Provide the (X, Y) coordinate of the cell's center where the given text is located.  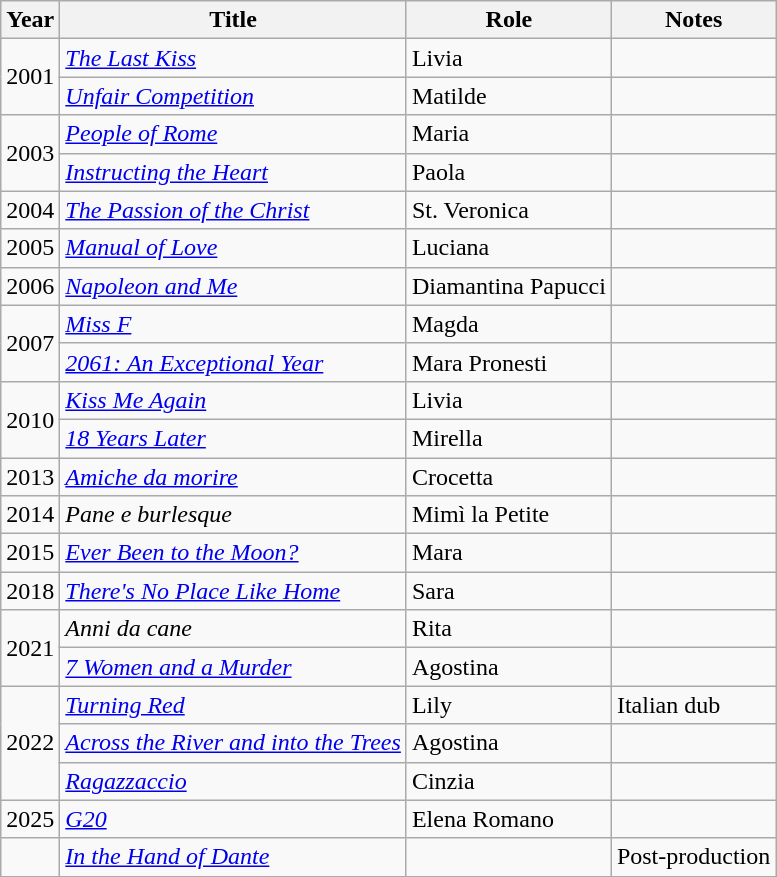
2015 (30, 553)
Mara (508, 553)
2022 (30, 743)
Post-production (693, 857)
Napoleon and Me (234, 286)
G20 (234, 819)
Mirella (508, 438)
Year (30, 20)
Ragazzaccio (234, 781)
The Last Kiss (234, 58)
Kiss Me Again (234, 400)
Turning Red (234, 705)
Ever Been to the Moon? (234, 553)
Role (508, 20)
Mara Pronesti (508, 362)
There's No Place Like Home (234, 591)
St. Veronica (508, 210)
7 Women and a Murder (234, 667)
2061: An Exceptional Year (234, 362)
People of Rome (234, 134)
2018 (30, 591)
2006 (30, 286)
2005 (30, 248)
Luciana (508, 248)
Lily (508, 705)
Crocetta (508, 477)
Notes (693, 20)
Sara (508, 591)
In the Hand of Dante (234, 857)
2021 (30, 648)
Amiche da morire (234, 477)
2003 (30, 153)
Across the River and into the Trees (234, 743)
The Passion of the Christ (234, 210)
Miss F (234, 324)
2010 (30, 419)
Instructing the Heart (234, 172)
Diamantina Papucci (508, 286)
Elena Romano (508, 819)
Matilde (508, 96)
Paola (508, 172)
Cinzia (508, 781)
Pane e burlesque (234, 515)
Mimì la Petite (508, 515)
2004 (30, 210)
Unfair Competition (234, 96)
2001 (30, 77)
2014 (30, 515)
2007 (30, 343)
Magda (508, 324)
2013 (30, 477)
Manual of Love (234, 248)
2025 (30, 819)
Rita (508, 629)
Italian dub (693, 705)
Anni da cane (234, 629)
18 Years Later (234, 438)
Maria (508, 134)
Title (234, 20)
